Locate the cell with the specified text and output its (x, y) center coordinate. 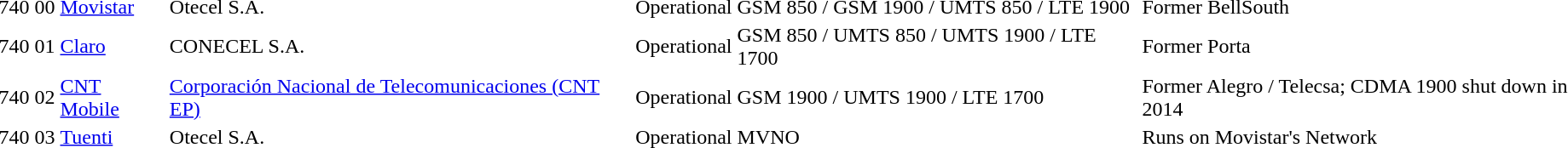
Corporación Nacional de Telecomunicaciones (CNT EP) (399, 97)
GSM 1900 / UMTS 1900 / LTE 1700 (937, 97)
CONECEL S.A. (399, 46)
GSM 850 / UMTS 850 / UMTS 1900 / LTE 1700 (937, 46)
02 (44, 97)
CNT Mobile (113, 97)
Claro (113, 46)
01 (44, 46)
